Pinpoint the cell where the given text exists, returning its [x, y] midpoint coordinate. 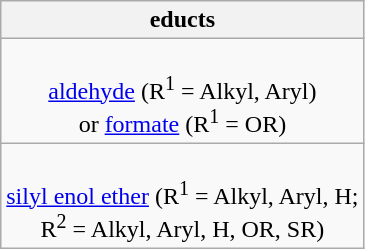
silyl enol ether (R1 = Alkyl, Aryl, H; R2 = Alkyl, Aryl, H, OR, SR) [182, 196]
educts [182, 20]
aldehyde (R1 = Alkyl, Aryl) or formate (R1 = OR) [182, 92]
